Identify which cell holds the provided text, then report its [X, Y] central coordinate. 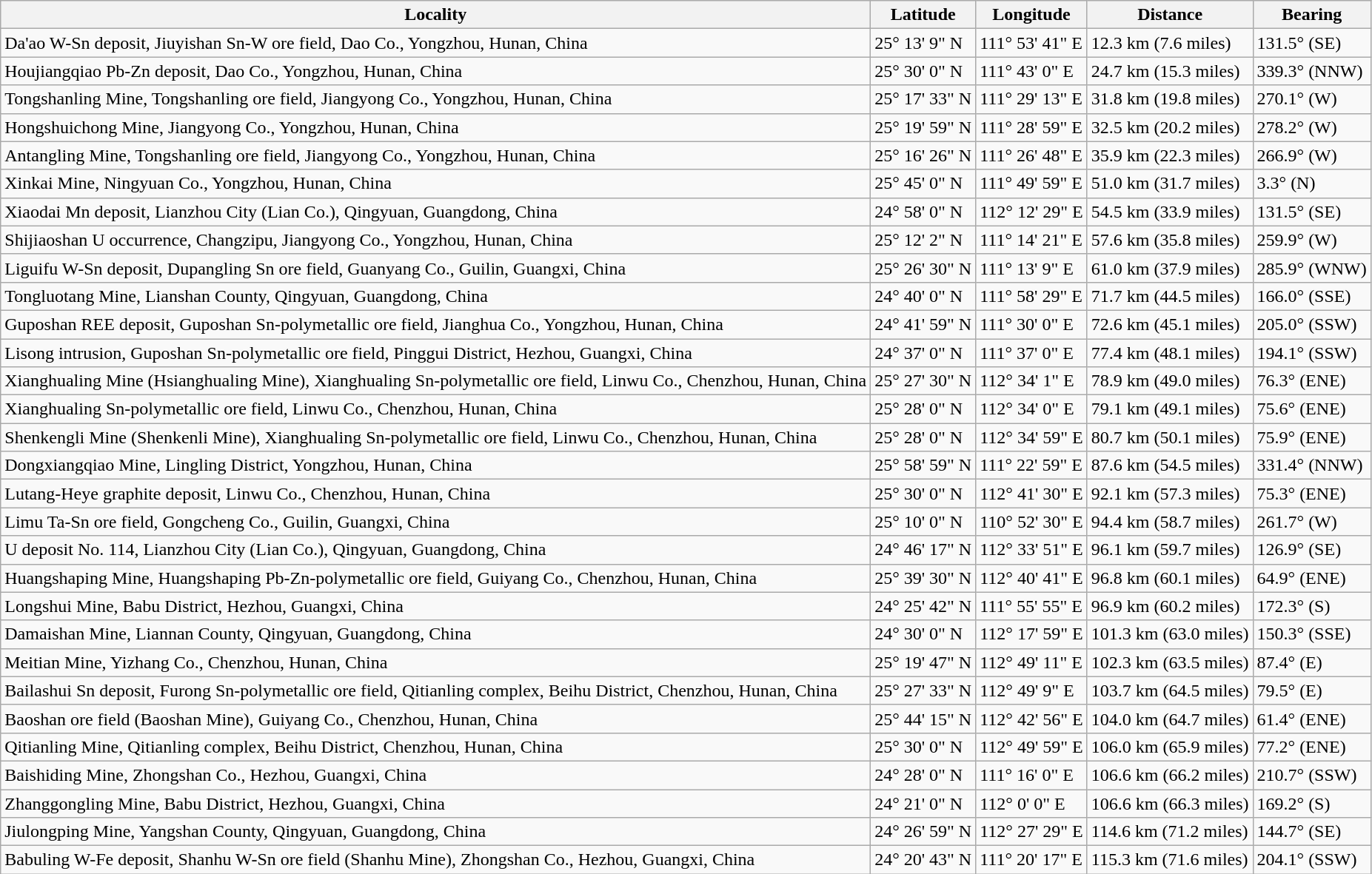
205.0° (SSW) [1312, 324]
111° 28' 59" E [1032, 127]
114.6 km (71.2 miles) [1170, 832]
25° 13' 9" N [923, 43]
3.3° (N) [1312, 184]
24° 26' 59" N [923, 832]
76.3° (ENE) [1312, 381]
103.7 km (64.5 miles) [1170, 690]
24° 25' 42" N [923, 606]
25° 16' 26" N [923, 155]
270.1° (W) [1312, 99]
U deposit No. 114, Lianzhou City (Lian Co.), Qingyuan, Guangdong, China [435, 550]
111° 37' 0" E [1032, 353]
Xinkai Mine, Ningyuan Co., Yongzhou, Hunan, China [435, 184]
51.0 km (31.7 miles) [1170, 184]
Qitianling Mine, Qitianling complex, Beihu District, Chenzhou, Hunan, China [435, 747]
25° 58' 59" N [923, 465]
110° 52' 30" E [1032, 522]
Shijiaoshan U occurrence, Changzipu, Jiangyong Co., Yongzhou, Hunan, China [435, 240]
96.1 km (59.7 miles) [1170, 550]
79.5° (E) [1312, 690]
25° 17' 33" N [923, 99]
Lutang-Heye graphite deposit, Linwu Co., Chenzhou, Hunan, China [435, 494]
204.1° (SSW) [1312, 860]
106.6 km (66.3 miles) [1170, 803]
Xianghualing Mine (Hsianghualing Mine), Xianghualing Sn-polymetallic ore field, Linwu Co., Chenzhou, Hunan, China [435, 381]
Limu Ta-Sn ore field, Gongcheng Co., Guilin, Guangxi, China [435, 522]
Xiaodai Mn deposit, Lianzhou City (Lian Co.), Qingyuan, Guangdong, China [435, 212]
112° 49' 59" E [1032, 747]
169.2° (S) [1312, 803]
111° 14' 21" E [1032, 240]
102.3 km (63.5 miles) [1170, 662]
Liguifu W-Sn deposit, Dupangling Sn ore field, Guanyang Co., Guilin, Guangxi, China [435, 268]
Babuling W-Fe deposit, Shanhu W-Sn ore field (Shanhu Mine), Zhongshan Co., Hezhou, Guangxi, China [435, 860]
112° 17' 59" E [1032, 634]
25° 19' 59" N [923, 127]
77.2° (ENE) [1312, 747]
25° 12' 2" N [923, 240]
111° 20' 17" E [1032, 860]
35.9 km (22.3 miles) [1170, 155]
Houjiangqiao Pb-Zn deposit, Dao Co., Yongzhou, Hunan, China [435, 71]
24° 20' 43" N [923, 860]
111° 43' 0" E [1032, 71]
112° 34' 0" E [1032, 409]
111° 49' 59" E [1032, 184]
Longshui Mine, Babu District, Hezhou, Guangxi, China [435, 606]
Bearing [1312, 15]
150.3° (SSE) [1312, 634]
75.6° (ENE) [1312, 409]
Da'ao W-Sn deposit, Jiuyishan Sn-W ore field, Dao Co., Yongzhou, Hunan, China [435, 43]
Tongluotang Mine, Lianshan County, Qingyuan, Guangdong, China [435, 296]
71.7 km (44.5 miles) [1170, 296]
111° 22' 59" E [1032, 465]
32.5 km (20.2 miles) [1170, 127]
Damaishan Mine, Liannan County, Qingyuan, Guangdong, China [435, 634]
25° 27' 33" N [923, 690]
111° 58' 29" E [1032, 296]
111° 13' 9" E [1032, 268]
25° 26' 30" N [923, 268]
210.7° (SSW) [1312, 775]
77.4 km (48.1 miles) [1170, 353]
111° 53' 41" E [1032, 43]
64.9° (ENE) [1312, 578]
112° 27' 29" E [1032, 832]
Baishiding Mine, Zhongshan Co., Hezhou, Guangxi, China [435, 775]
112° 33' 51" E [1032, 550]
278.2° (W) [1312, 127]
24° 21' 0" N [923, 803]
101.3 km (63.0 miles) [1170, 634]
Meitian Mine, Yizhang Co., Chenzhou, Hunan, China [435, 662]
126.9° (SE) [1312, 550]
94.4 km (58.7 miles) [1170, 522]
111° 30' 0" E [1032, 324]
24° 37' 0" N [923, 353]
Hongshuichong Mine, Jiangyong Co., Yongzhou, Hunan, China [435, 127]
54.5 km (33.9 miles) [1170, 212]
78.9 km (49.0 miles) [1170, 381]
112° 34' 1" E [1032, 381]
112° 40' 41" E [1032, 578]
259.9° (W) [1312, 240]
285.9° (WNW) [1312, 268]
Locality [435, 15]
194.1° (SSW) [1312, 353]
61.4° (ENE) [1312, 719]
112° 42' 56" E [1032, 719]
25° 27' 30" N [923, 381]
25° 10' 0" N [923, 522]
112° 41' 30" E [1032, 494]
331.4° (NNW) [1312, 465]
112° 12' 29" E [1032, 212]
92.1 km (57.3 miles) [1170, 494]
25° 44' 15" N [923, 719]
115.3 km (71.6 miles) [1170, 860]
112° 34' 59" E [1032, 437]
111° 29' 13" E [1032, 99]
Distance [1170, 15]
61.0 km (37.9 miles) [1170, 268]
75.3° (ENE) [1312, 494]
Huangshaping Mine, Huangshaping Pb-Zn-polymetallic ore field, Guiyang Co., Chenzhou, Hunan, China [435, 578]
Bailashui Sn deposit, Furong Sn-polymetallic ore field, Qitianling complex, Beihu District, Chenzhou, Hunan, China [435, 690]
87.6 km (54.5 miles) [1170, 465]
Jiulongping Mine, Yangshan County, Qingyuan, Guangdong, China [435, 832]
96.8 km (60.1 miles) [1170, 578]
Antangling Mine, Tongshanling ore field, Jiangyong Co., Yongzhou, Hunan, China [435, 155]
24° 28' 0" N [923, 775]
106.0 km (65.9 miles) [1170, 747]
25° 39' 30" N [923, 578]
Longitude [1032, 15]
112° 0' 0" E [1032, 803]
339.3° (NNW) [1312, 71]
57.6 km (35.8 miles) [1170, 240]
72.6 km (45.1 miles) [1170, 324]
112° 49' 11" E [1032, 662]
Dongxiangqiao Mine, Lingling District, Yongzhou, Hunan, China [435, 465]
266.9° (W) [1312, 155]
31.8 km (19.8 miles) [1170, 99]
24° 46' 17" N [923, 550]
24° 40' 0" N [923, 296]
106.6 km (66.2 miles) [1170, 775]
79.1 km (49.1 miles) [1170, 409]
144.7° (SE) [1312, 832]
87.4° (E) [1312, 662]
Baoshan ore field (Baoshan Mine), Guiyang Co., Chenzhou, Hunan, China [435, 719]
25° 19' 47" N [923, 662]
172.3° (S) [1312, 606]
75.9° (ENE) [1312, 437]
96.9 km (60.2 miles) [1170, 606]
24° 41' 59" N [923, 324]
166.0° (SSE) [1312, 296]
111° 26' 48" E [1032, 155]
104.0 km (64.7 miles) [1170, 719]
Zhanggongling Mine, Babu District, Hezhou, Guangxi, China [435, 803]
12.3 km (7.6 miles) [1170, 43]
Lisong intrusion, Guposhan Sn-polymetallic ore field, Pinggui District, Hezhou, Guangxi, China [435, 353]
24.7 km (15.3 miles) [1170, 71]
24° 58' 0" N [923, 212]
24° 30' 0" N [923, 634]
261.7° (W) [1312, 522]
111° 16' 0" E [1032, 775]
80.7 km (50.1 miles) [1170, 437]
Shenkengli Mine (Shenkenli Mine), Xianghualing Sn-polymetallic ore field, Linwu Co., Chenzhou, Hunan, China [435, 437]
Guposhan REE deposit, Guposhan Sn-polymetallic ore field, Jianghua Co., Yongzhou, Hunan, China [435, 324]
111° 55' 55" E [1032, 606]
Xianghualing Sn-polymetallic ore field, Linwu Co., Chenzhou, Hunan, China [435, 409]
112° 49' 9" E [1032, 690]
25° 45' 0" N [923, 184]
Tongshanling Mine, Tongshanling ore field, Jiangyong Co., Yongzhou, Hunan, China [435, 99]
Latitude [923, 15]
